For the text-containing cell, return its midpoint in [X, Y] coordinate format. 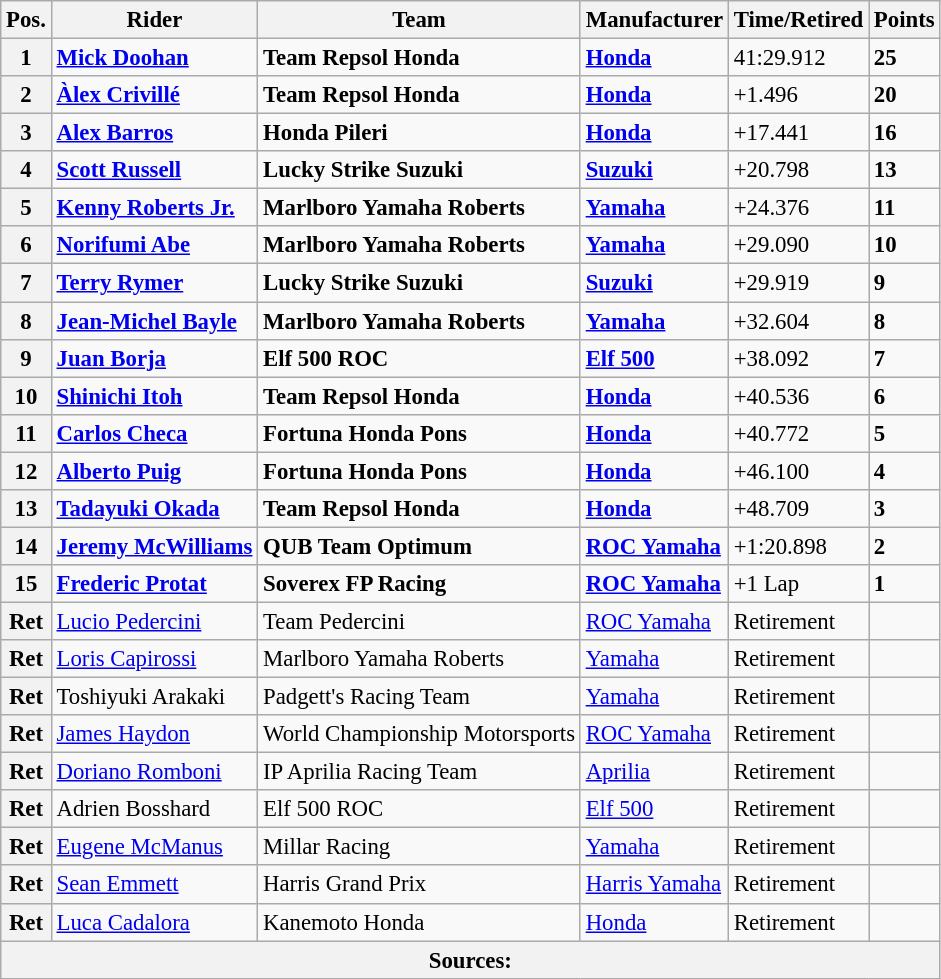
+46.100 [798, 471]
12 [26, 471]
+1 Lap [798, 584]
25 [904, 58]
Adrien Bosshard [154, 809]
Aprilia [654, 772]
+32.604 [798, 321]
+40.772 [798, 433]
16 [904, 133]
Loris Capirossi [154, 659]
+38.092 [798, 358]
Carlos Checa [154, 433]
Kenny Roberts Jr. [154, 208]
Alex Barros [154, 133]
Juan Borja [154, 358]
+1:20.898 [798, 546]
Padgett's Racing Team [420, 697]
QUB Team Optimum [420, 546]
Soverex FP Racing [420, 584]
Harris Yamaha [654, 885]
Alberto Puig [154, 471]
Team [420, 20]
Millar Racing [420, 847]
+20.798 [798, 170]
Time/Retired [798, 20]
Manufacturer [654, 20]
Team Pedercini [420, 621]
Terry Rymer [154, 283]
Sean Emmett [154, 885]
Doriano Romboni [154, 772]
+17.441 [798, 133]
Norifumi Abe [154, 245]
Lucio Pedercini [154, 621]
Luca Cadalora [154, 922]
41:29.912 [798, 58]
Eugene McManus [154, 847]
Rider [154, 20]
Pos. [26, 20]
Honda Pileri [420, 133]
Jeremy McWilliams [154, 546]
Tadayuki Okada [154, 509]
+24.376 [798, 208]
Frederic Protat [154, 584]
Jean-Michel Bayle [154, 321]
Kanemoto Honda [420, 922]
Harris Grand Prix [420, 885]
Points [904, 20]
+48.709 [798, 509]
20 [904, 95]
James Haydon [154, 734]
+29.090 [798, 245]
+29.919 [798, 283]
World Championship Motorsports [420, 734]
+1.496 [798, 95]
Mick Doohan [154, 58]
Sources: [470, 960]
Toshiyuki Arakaki [154, 697]
15 [26, 584]
IP Aprilia Racing Team [420, 772]
Àlex Crivillé [154, 95]
Shinichi Itoh [154, 396]
+40.536 [798, 396]
Scott Russell [154, 170]
14 [26, 546]
